Return the (x, y) coordinate for the center point of the cell that contains the specified text.  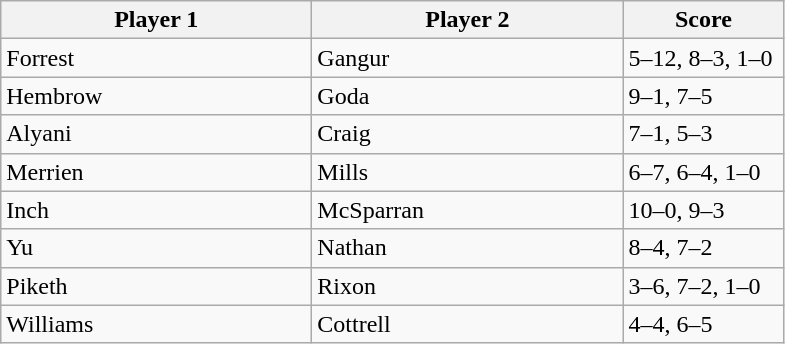
Goda (468, 96)
10–0, 9–3 (704, 210)
5–12, 8–3, 1–0 (704, 58)
Williams (156, 324)
Craig (468, 134)
McSparran (468, 210)
Hembrow (156, 96)
Mills (468, 172)
9–1, 7–5 (704, 96)
3–6, 7–2, 1–0 (704, 286)
Forrest (156, 58)
Rixon (468, 286)
Merrien (156, 172)
Player 2 (468, 20)
Score (704, 20)
Cottrell (468, 324)
Yu (156, 248)
Inch (156, 210)
Player 1 (156, 20)
Gangur (468, 58)
8–4, 7–2 (704, 248)
6–7, 6–4, 1–0 (704, 172)
Nathan (468, 248)
Piketh (156, 286)
4–4, 6–5 (704, 324)
7–1, 5–3 (704, 134)
Alyani (156, 134)
